Pinpoint the cell where the given text exists, returning its (X, Y) midpoint coordinate. 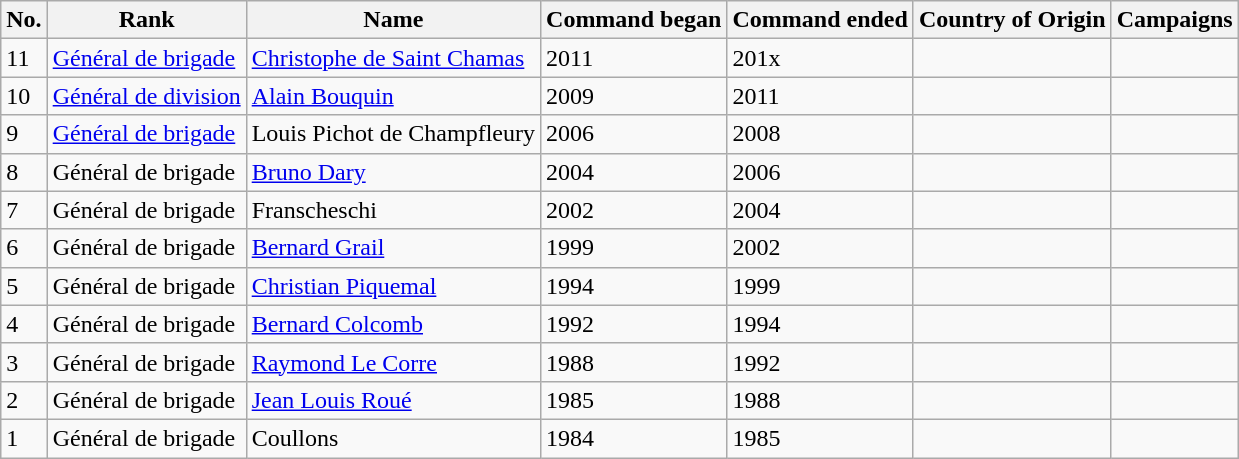
Rank (146, 20)
7 (24, 210)
Christophe de Saint Chamas (393, 58)
Campaigns (1174, 20)
4 (24, 324)
Général de division (146, 96)
Bernard Colcomb (393, 324)
Jean Louis Roué (393, 400)
1984 (634, 438)
1 (24, 438)
8 (24, 172)
Raymond Le Corre (393, 362)
9 (24, 134)
11 (24, 58)
Country of Origin (1012, 20)
Command began (634, 20)
201x (820, 58)
2009 (634, 96)
2008 (820, 134)
Bernard Grail (393, 248)
10 (24, 96)
No. (24, 20)
Name (393, 20)
Christian Piquemal (393, 286)
6 (24, 248)
3 (24, 362)
Coullons (393, 438)
Franscheschi (393, 210)
Louis Pichot de Champfleury (393, 134)
Bruno Dary (393, 172)
5 (24, 286)
Command ended (820, 20)
2 (24, 400)
Alain Bouquin (393, 96)
